Search for the cell housing the specified text and yield its [X, Y] center coordinate. 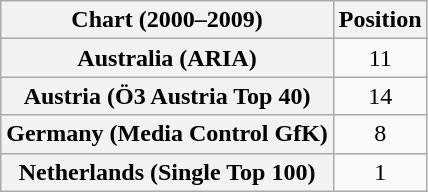
Netherlands (Single Top 100) [168, 172]
Austria (Ö3 Austria Top 40) [168, 96]
8 [380, 134]
1 [380, 172]
14 [380, 96]
Germany (Media Control GfK) [168, 134]
Chart (2000–2009) [168, 20]
Australia (ARIA) [168, 58]
Position [380, 20]
11 [380, 58]
